Detect which cell encompasses the target text, then output its [x, y] center coordinate. 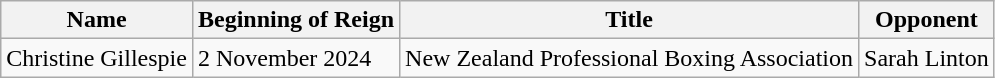
Opponent [927, 20]
Title [630, 20]
Beginning of Reign [296, 20]
New Zealand Professional Boxing Association [630, 58]
Name [97, 20]
Sarah Linton [927, 58]
Christine Gillespie [97, 58]
2 November 2024 [296, 58]
